From the cell containing the given text, extract its center point as [X, Y] coordinate. 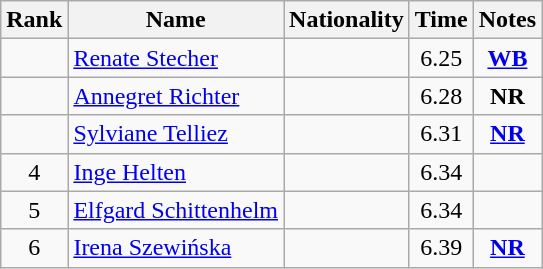
5 [34, 210]
Time [441, 20]
6 [34, 248]
6.28 [441, 96]
Renate Stecher [176, 58]
Annegret Richter [176, 96]
WB [507, 58]
Nationality [347, 20]
Rank [34, 20]
Inge Helten [176, 172]
6.39 [441, 248]
Irena Szewińska [176, 248]
6.25 [441, 58]
4 [34, 172]
Elfgard Schittenhelm [176, 210]
6.31 [441, 134]
Notes [507, 20]
Sylviane Telliez [176, 134]
Name [176, 20]
